Search for the cell housing the specified text and yield its [X, Y] center coordinate. 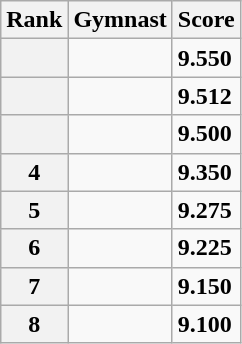
8 [34, 324]
9.100 [206, 324]
7 [34, 286]
5 [34, 210]
Rank [34, 20]
9.512 [206, 96]
9.550 [206, 58]
9.150 [206, 286]
4 [34, 172]
Gymnast [120, 20]
9.500 [206, 134]
6 [34, 248]
9.350 [206, 172]
9.225 [206, 248]
Score [206, 20]
9.275 [206, 210]
